Search for the cell housing the specified text and yield its (X, Y) center coordinate. 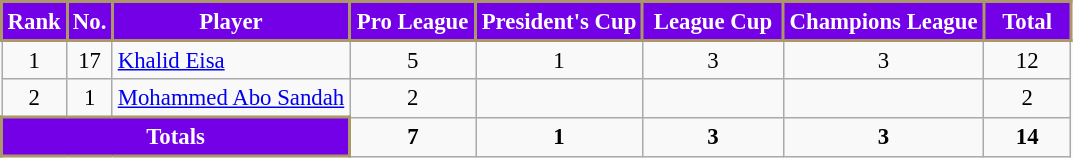
Total (1028, 22)
League Cup (712, 22)
No. (90, 22)
Khalid Eisa (230, 60)
17 (90, 60)
14 (1028, 136)
Pro League (413, 22)
President's Cup (560, 22)
Rank (34, 22)
12 (1028, 60)
7 (413, 136)
Player (230, 22)
5 (413, 60)
Mohammed Abo Sandah (230, 98)
Totals (176, 136)
Champions League (883, 22)
